Detect which cell encompasses the target text, then output its [x, y] center coordinate. 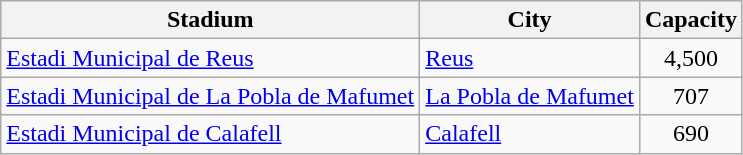
690 [690, 134]
Estadi Municipal de Calafell [210, 134]
Estadi Municipal de La Pobla de Mafumet [210, 96]
Capacity [690, 20]
Stadium [210, 20]
La Pobla de Mafumet [530, 96]
707 [690, 96]
Reus [530, 58]
4,500 [690, 58]
City [530, 20]
Estadi Municipal de Reus [210, 58]
Calafell [530, 134]
